From the cell containing the given text, extract its center point as (X, Y) coordinate. 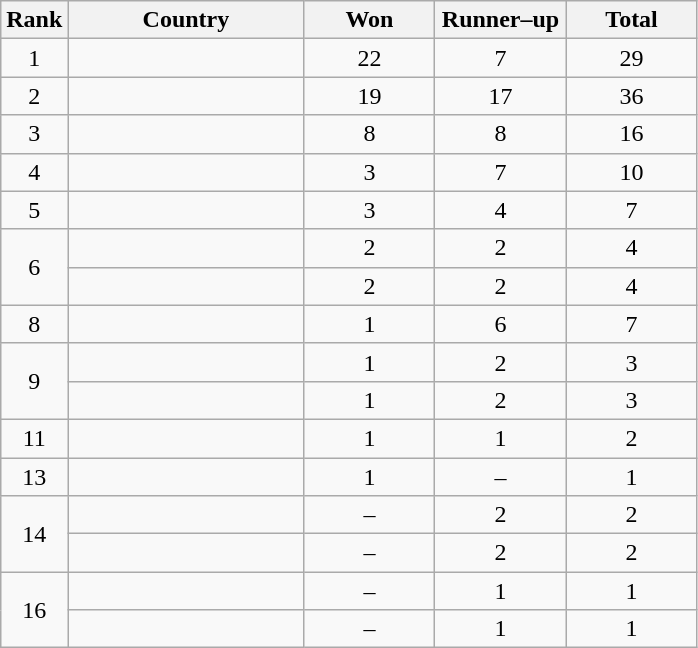
Runner–up (500, 20)
Total (632, 20)
11 (34, 438)
Country (186, 20)
13 (34, 477)
19 (370, 96)
29 (632, 58)
36 (632, 96)
Won (370, 20)
Rank (34, 20)
10 (632, 172)
9 (34, 381)
14 (34, 534)
22 (370, 58)
17 (500, 96)
5 (34, 210)
